Provide the [x, y] coordinate of the cell's center where the given text is located.  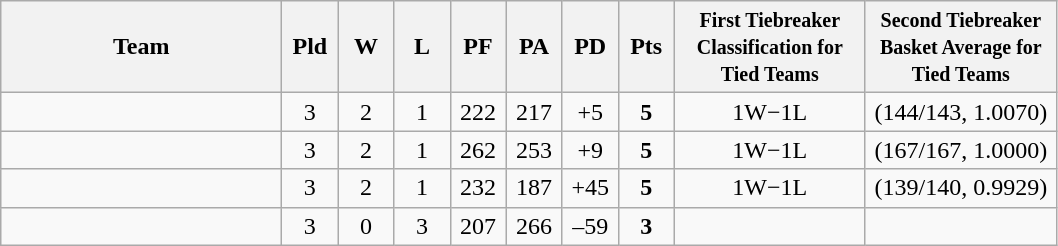
+45 [590, 188]
(139/140, 0.9929) [960, 188]
First Tiebreaker Classification for Tied Teams [770, 47]
(167/167, 1.0000) [960, 150]
Team [142, 47]
PF [478, 47]
Pld [310, 47]
–59 [590, 226]
W [366, 47]
0 [366, 226]
(144/143, 1.0070) [960, 112]
+9 [590, 150]
Pts [646, 47]
207 [478, 226]
217 [534, 112]
262 [478, 150]
PD [590, 47]
L [422, 47]
266 [534, 226]
232 [478, 188]
PA [534, 47]
253 [534, 150]
+5 [590, 112]
187 [534, 188]
Second Tiebreaker Basket Average for Tied Teams [960, 47]
222 [478, 112]
